Return the [x, y] coordinate for the center point of the cell that contains the specified text.  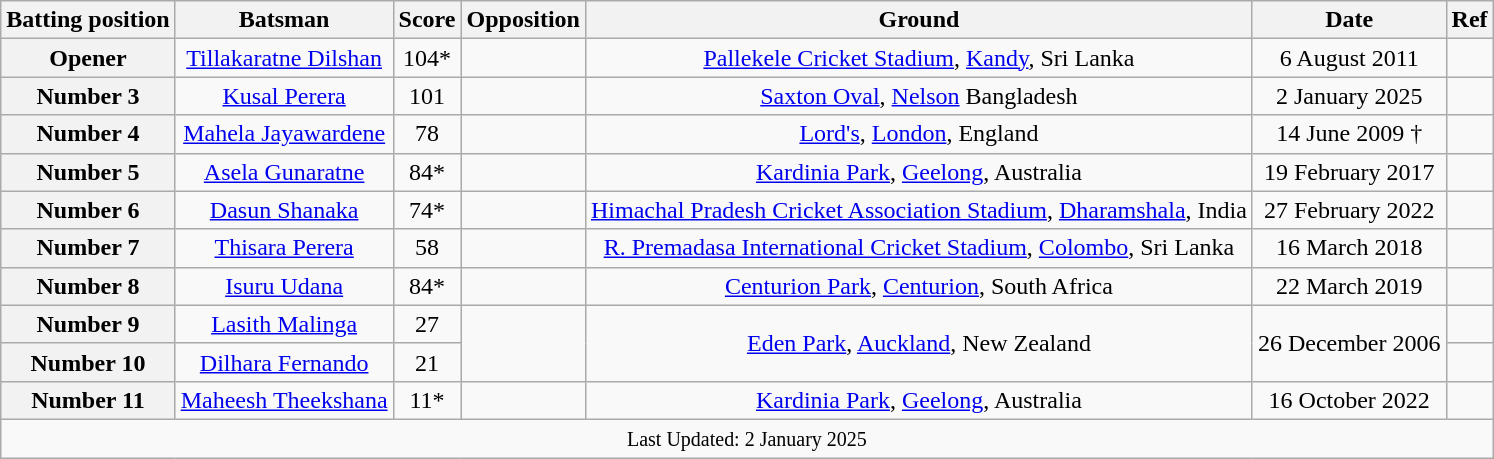
Thisara Perera [284, 248]
Dasun Shanaka [284, 210]
Eden Park, Auckland, New Zealand [918, 343]
Batting position [88, 20]
Number 3 [88, 96]
Opener [88, 58]
Number 10 [88, 362]
Date [1349, 20]
Kusal Perera [284, 96]
19 February 2017 [1349, 172]
Number 7 [88, 248]
Isuru Udana [284, 286]
Dilhara Fernando [284, 362]
Lasith Malinga [284, 324]
27 [427, 324]
Number 8 [88, 286]
Batsman [284, 20]
Number 6 [88, 210]
Pallekele Cricket Stadium, Kandy, Sri Lanka [918, 58]
Mahela Jayawardene [284, 134]
Asela Gunaratne [284, 172]
Number 4 [88, 134]
27 February 2022 [1349, 210]
22 March 2019 [1349, 286]
58 [427, 248]
104* [427, 58]
101 [427, 96]
Number 11 [88, 400]
R. Premadasa International Cricket Stadium, Colombo, Sri Lanka [918, 248]
Score [427, 20]
6 August 2011 [1349, 58]
21 [427, 362]
Centurion Park, Centurion, South Africa [918, 286]
16 October 2022 [1349, 400]
Himachal Pradesh Cricket Association Stadium, Dharamshala, India [918, 210]
14 June 2009 † [1349, 134]
2 January 2025 [1349, 96]
Number 5 [88, 172]
Ref [1470, 20]
78 [427, 134]
Tillakaratne Dilshan [284, 58]
11* [427, 400]
16 March 2018 [1349, 248]
Lord's, London, England [918, 134]
26 December 2006 [1349, 343]
Maheesh Theekshana [284, 400]
Saxton Oval, Nelson Bangladesh [918, 96]
Ground [918, 20]
Opposition [523, 20]
Last Updated: 2 January 2025 [747, 438]
Number 9 [88, 324]
74* [427, 210]
